Return [X, Y] of the center of cell containing provided text 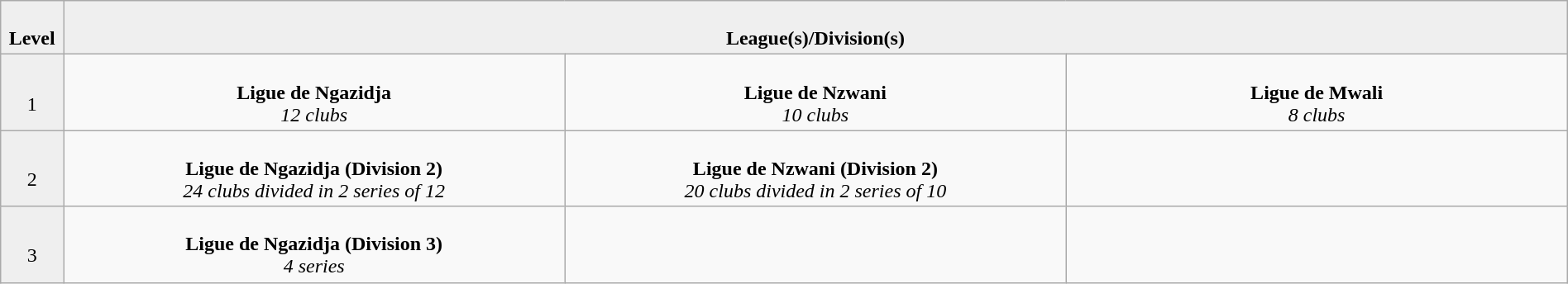
Ligue de Mwali 8 clubs [1317, 92]
Level [32, 28]
League(s)/Division(s) [815, 28]
Ligue de Ngazidja (Division 2) 24 clubs divided in 2 series of 12 [314, 168]
3 [32, 244]
Ligue de Ngazidja 12 clubs [314, 92]
1 [32, 92]
Ligue de Nzwani 10 clubs [815, 92]
2 [32, 168]
Ligue de Ngazidja (Division 3) 4 series [314, 244]
Ligue de Nzwani (Division 2) 20 clubs divided in 2 series of 10 [815, 168]
